Extract the (X, Y) coordinate from the center of the cell holding the provided text.  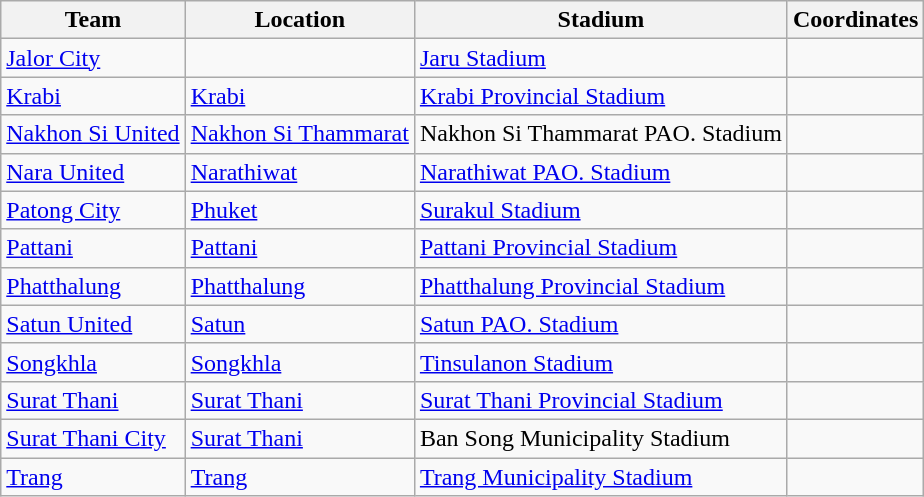
Tinsulanon Stadium (600, 362)
Krabi Provincial Stadium (600, 96)
Satun (300, 324)
Stadium (600, 20)
Nara United (93, 172)
Ban Song Municipality Stadium (600, 438)
Surakul Stadium (600, 210)
Phatthalung Provincial Stadium (600, 286)
Narathiwat PAO. Stadium (600, 172)
Pattani Provincial Stadium (600, 248)
Surat Thani City (93, 438)
Coordinates (855, 20)
Jaru Stadium (600, 58)
Surat Thani Provincial Stadium (600, 400)
Patong City (93, 210)
Trang Municipality Stadium (600, 477)
Location (300, 20)
Nakhon Si Thammarat (300, 134)
Phuket (300, 210)
Jalor City (93, 58)
Narathiwat (300, 172)
Satun United (93, 324)
Satun PAO. Stadium (600, 324)
Team (93, 20)
Nakhon Si United (93, 134)
Nakhon Si Thammarat PAO. Stadium (600, 134)
